Output the [x, y] coordinate of the center of the cell containing the given text.  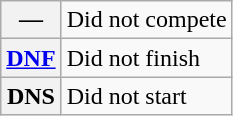
Did not compete [146, 20]
Did not start [146, 96]
DNS [31, 96]
Did not finish [146, 58]
DNF [31, 58]
— [31, 20]
